Output the [X, Y] coordinate of the center of the cell containing the given text.  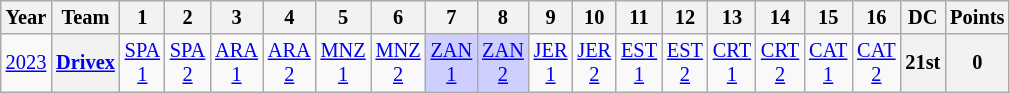
1 [142, 17]
2 [188, 17]
8 [503, 17]
9 [551, 17]
ARA2 [290, 63]
14 [780, 17]
13 [732, 17]
ZAN2 [503, 63]
CAT1 [828, 63]
EST1 [639, 63]
MNZ1 [344, 63]
10 [594, 17]
Team [86, 17]
11 [639, 17]
ZAN1 [452, 63]
CRT1 [732, 63]
21st [922, 63]
0 [977, 63]
DC [922, 17]
CRT2 [780, 63]
CAT2 [876, 63]
16 [876, 17]
7 [452, 17]
5 [344, 17]
3 [236, 17]
2023 [26, 63]
12 [685, 17]
6 [398, 17]
JER1 [551, 63]
4 [290, 17]
MNZ2 [398, 63]
ARA1 [236, 63]
15 [828, 17]
JER2 [594, 63]
Drivex [86, 63]
Points [977, 17]
SPA2 [188, 63]
EST2 [685, 63]
SPA1 [142, 63]
Year [26, 17]
